Output the [x, y] coordinate of the center of the cell containing the given text.  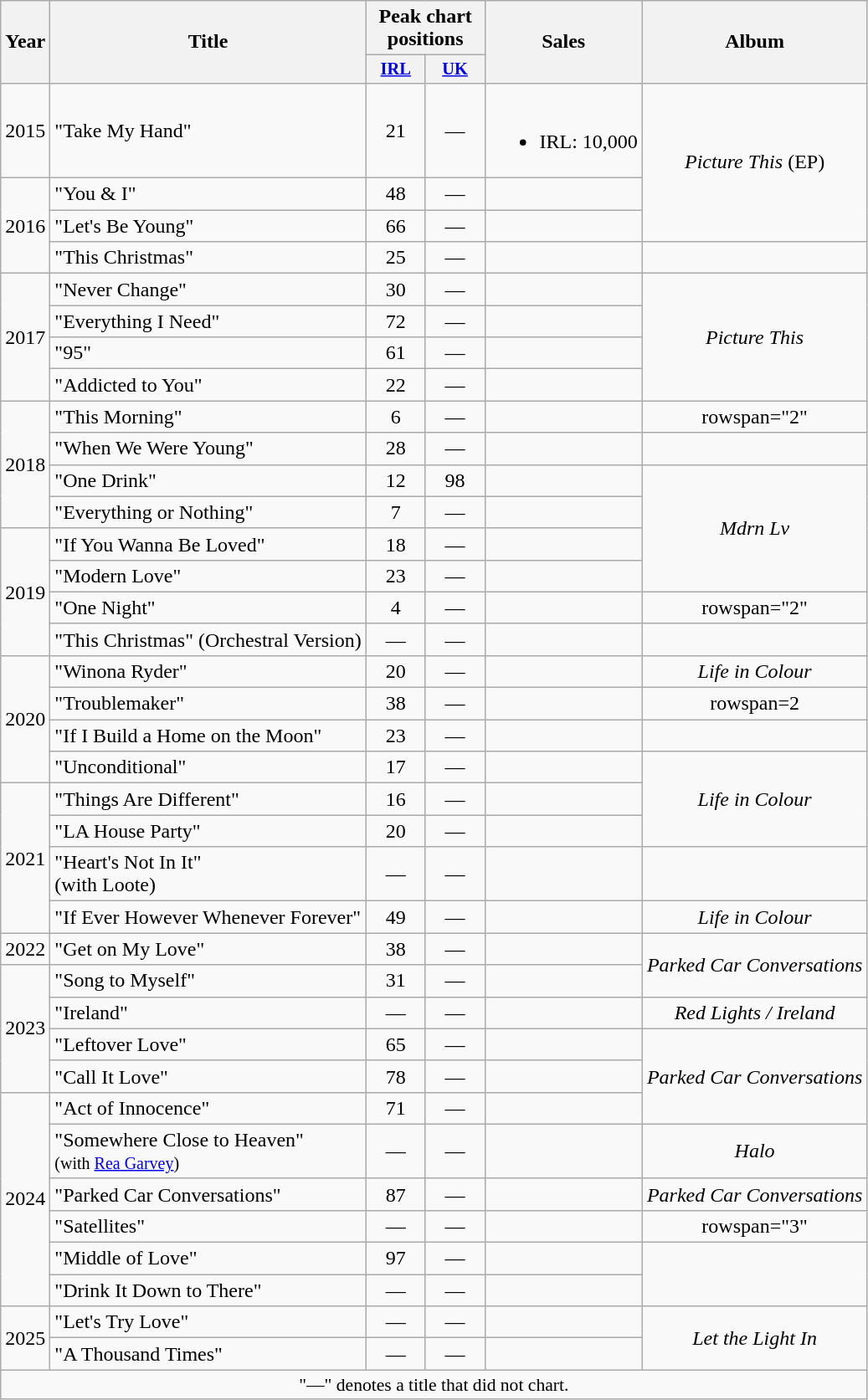
66 [395, 226]
"Get on My Love" [208, 949]
2025 [25, 1338]
4 [395, 608]
2018 [25, 464]
2016 [25, 226]
6 [395, 417]
17 [395, 767]
"This Christmas" [208, 258]
"Unconditional" [208, 767]
12 [395, 480]
"Call It Love" [208, 1076]
"Troublemaker" [208, 704]
65 [395, 1044]
"—" denotes a title that did not chart. [434, 1385]
"Leftover Love" [208, 1044]
"LA House Party" [208, 831]
rowspan=2 [754, 704]
Album [754, 42]
"Parked Car Conversations" [208, 1194]
UK [455, 69]
"If I Build a Home on the Moon" [208, 736]
"Addicted to You" [208, 385]
2015 [25, 131]
2023 [25, 1028]
Year [25, 42]
IRL: 10,000 [563, 131]
"Winona Ryder" [208, 671]
28 [395, 449]
Mdrn Lv [754, 528]
"Things Are Different" [208, 799]
Let the Light In [754, 1338]
"When We Were Young" [208, 449]
22 [395, 385]
"One Night" [208, 608]
71 [395, 1108]
"Everything I Need" [208, 321]
31 [395, 981]
"Satellites" [208, 1226]
"If Ever However Whenever Forever" [208, 917]
61 [395, 353]
2020 [25, 719]
"Let's Be Young" [208, 226]
7 [395, 512]
"Act of Innocence" [208, 1108]
Picture This (EP) [754, 162]
Peak chart positions [425, 28]
"Take My Hand" [208, 131]
48 [395, 194]
"Never Change" [208, 290]
"Song to Myself" [208, 981]
"This Christmas" (Orchestral Version) [208, 639]
"95" [208, 353]
2021 [25, 859]
Title [208, 42]
"Let's Try Love" [208, 1322]
97 [395, 1259]
98 [455, 480]
rowspan="3" [754, 1226]
49 [395, 917]
"One Drink" [208, 480]
"You & I" [208, 194]
78 [395, 1076]
16 [395, 799]
2017 [25, 337]
"Heart's Not In It" (with Loote) [208, 874]
Red Lights / Ireland [754, 1013]
Halo [754, 1151]
25 [395, 258]
18 [395, 544]
Sales [563, 42]
2019 [25, 592]
30 [395, 290]
87 [395, 1194]
"Ireland" [208, 1013]
21 [395, 131]
"Modern Love" [208, 576]
2022 [25, 949]
2024 [25, 1198]
"Middle of Love" [208, 1259]
"A Thousand Times" [208, 1354]
IRL [395, 69]
Picture This [754, 337]
72 [395, 321]
"Drink It Down to There" [208, 1290]
"Everything or Nothing" [208, 512]
"If You Wanna Be Loved" [208, 544]
"This Morning" [208, 417]
"Somewhere Close to Heaven"(with Rea Garvey) [208, 1151]
